Determine the (x, y) coordinate at the center of the cell enclosing the given text.  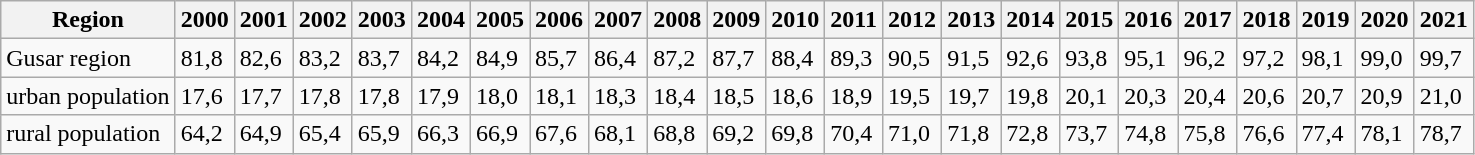
97,2 (1266, 58)
65,4 (322, 134)
66,3 (440, 134)
Gusar region (88, 58)
2010 (796, 20)
rural population (88, 134)
70,4 (854, 134)
84,9 (500, 58)
73,7 (1090, 134)
65,9 (382, 134)
2021 (1444, 20)
19,5 (912, 96)
2016 (1148, 20)
2017 (1208, 20)
20,7 (1326, 96)
20,9 (1384, 96)
68,8 (678, 134)
83,7 (382, 58)
18,5 (736, 96)
19,7 (972, 96)
77,4 (1326, 134)
19,8 (1030, 96)
68,1 (618, 134)
76,6 (1266, 134)
17,6 (204, 96)
69,8 (796, 134)
2020 (1384, 20)
2002 (322, 20)
98,1 (1326, 58)
93,8 (1090, 58)
81,8 (204, 58)
78,1 (1384, 134)
71,8 (972, 134)
69,2 (736, 134)
64,9 (264, 134)
17,7 (264, 96)
18,6 (796, 96)
2001 (264, 20)
20,4 (1208, 96)
74,8 (1148, 134)
72,8 (1030, 134)
21,0 (1444, 96)
2011 (854, 20)
2009 (736, 20)
64,2 (204, 134)
71,0 (912, 134)
99,7 (1444, 58)
2008 (678, 20)
18,9 (854, 96)
92,6 (1030, 58)
95,1 (1148, 58)
87,7 (736, 58)
18,0 (500, 96)
2013 (972, 20)
2003 (382, 20)
18,3 (618, 96)
18,4 (678, 96)
20,1 (1090, 96)
urban population (88, 96)
67,6 (560, 134)
20,6 (1266, 96)
82,6 (264, 58)
84,2 (440, 58)
75,8 (1208, 134)
Region (88, 20)
99,0 (1384, 58)
87,2 (678, 58)
2015 (1090, 20)
85,7 (560, 58)
88,4 (796, 58)
2018 (1266, 20)
91,5 (972, 58)
89,3 (854, 58)
2004 (440, 20)
78,7 (1444, 134)
86,4 (618, 58)
17,9 (440, 96)
83,2 (322, 58)
66,9 (500, 134)
2006 (560, 20)
96,2 (1208, 58)
18,1 (560, 96)
2012 (912, 20)
2005 (500, 20)
2019 (1326, 20)
90,5 (912, 58)
2007 (618, 20)
20,3 (1148, 96)
2000 (204, 20)
2014 (1030, 20)
